Extract the [X, Y] coordinate from the center of the cell holding the provided text.  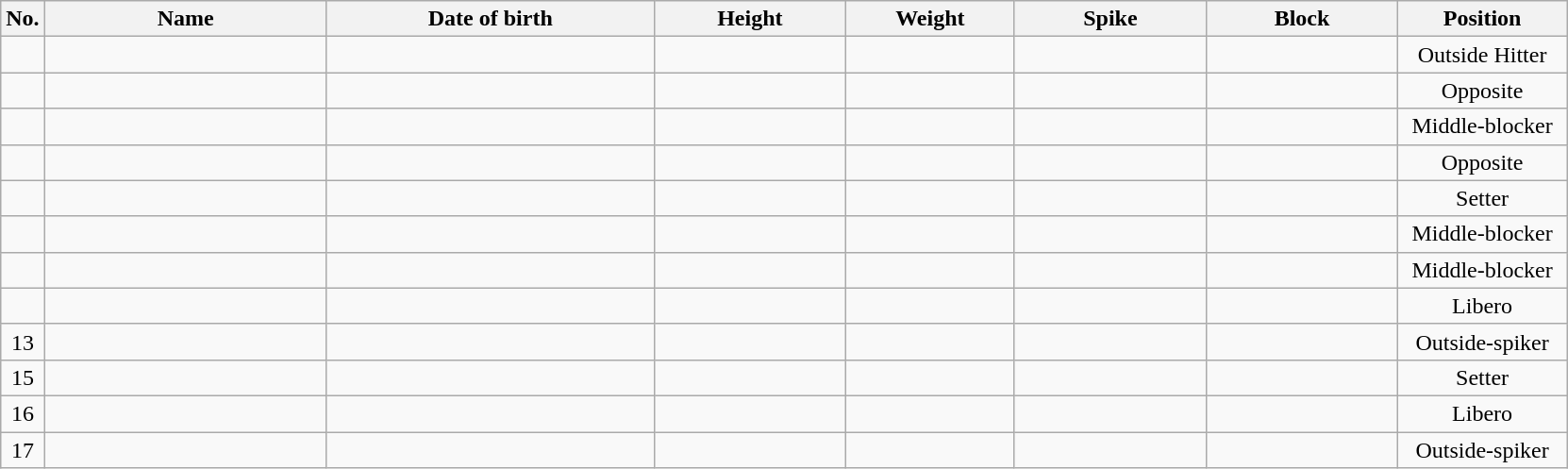
15 [23, 377]
Spike [1109, 19]
Weight [930, 19]
No. [23, 19]
Position [1483, 19]
Block [1302, 19]
17 [23, 450]
16 [23, 413]
Name [185, 19]
Height [749, 19]
13 [23, 342]
Date of birth [491, 19]
Outside Hitter [1483, 55]
